Search for the cell housing the specified text and yield its (x, y) center coordinate. 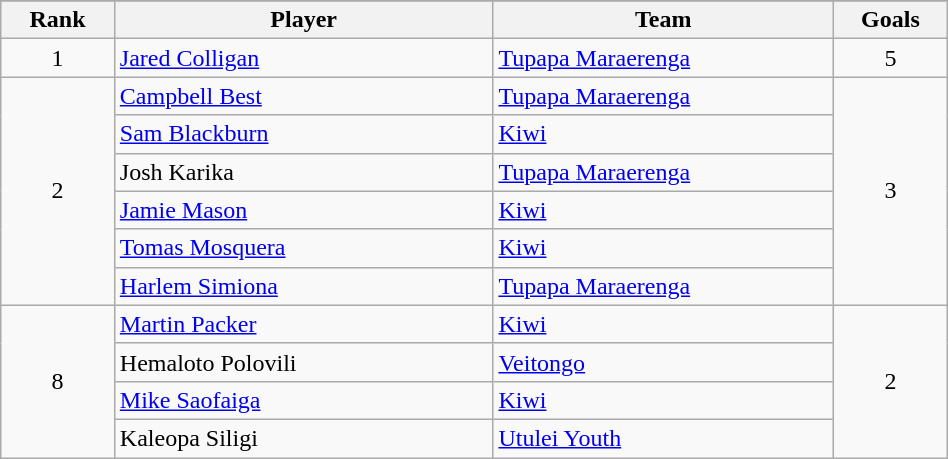
8 (58, 381)
Campbell Best (304, 96)
Utulei Youth (664, 438)
Tomas Mosquera (304, 248)
Kaleopa Siligi (304, 438)
Josh Karika (304, 172)
Mike Saofaiga (304, 400)
Goals (891, 20)
Player (304, 20)
Rank (58, 20)
3 (891, 191)
Harlem Simiona (304, 286)
Hemaloto Polovili (304, 362)
Jamie Mason (304, 210)
Veitongo (664, 362)
1 (58, 58)
Martin Packer (304, 324)
5 (891, 58)
Sam Blackburn (304, 134)
Jared Colligan (304, 58)
Team (664, 20)
